Return the [x, y] coordinate for the center point of the cell that contains the specified text.  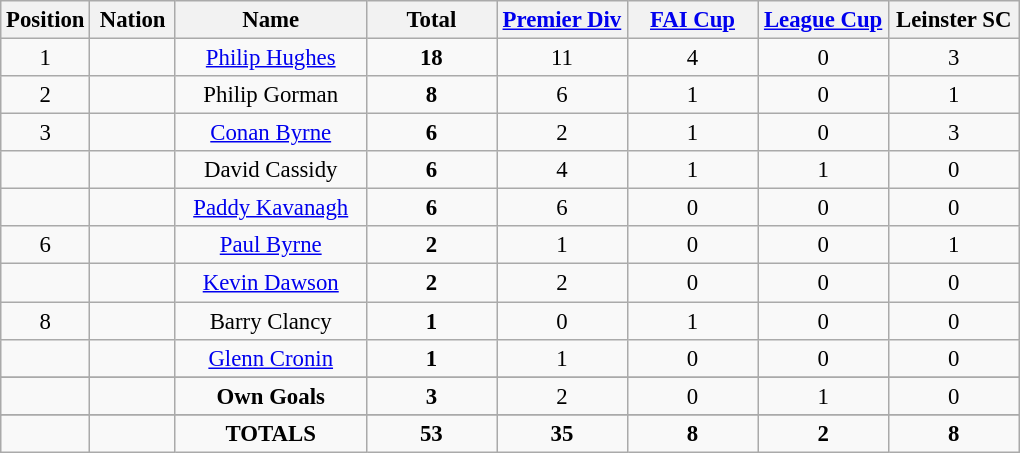
53 [432, 433]
Paddy Kavanagh [270, 208]
35 [562, 433]
David Cassidy [270, 170]
18 [432, 58]
11 [562, 58]
Leinster SC [954, 20]
Kevin Dawson [270, 283]
Premier Div [562, 20]
Total [432, 20]
Philip Gorman [270, 95]
TOTALS [270, 433]
Paul Byrne [270, 245]
Own Goals [270, 396]
FAI Cup [692, 20]
League Cup [824, 20]
Glenn Cronin [270, 358]
Position [46, 20]
Conan Byrne [270, 133]
Philip Hughes [270, 58]
Name [270, 20]
Nation [133, 20]
Barry Clancy [270, 321]
